Determine the (X, Y) coordinate at the center of the cell enclosing the given text.  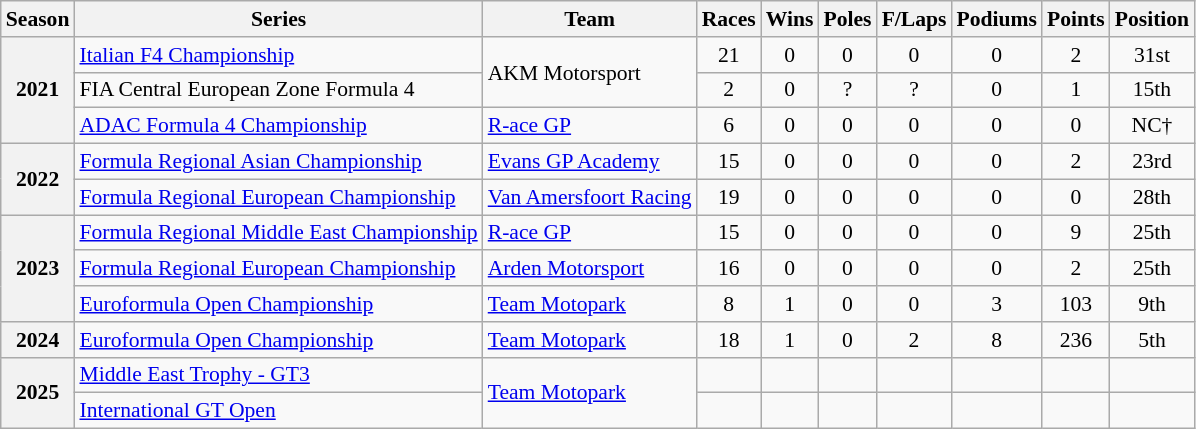
Podiums (996, 19)
19 (729, 197)
NC† (1152, 126)
Points (1076, 19)
Evans GP Academy (590, 162)
Wins (790, 19)
Team (590, 19)
2024 (38, 340)
International GT Open (278, 411)
21 (729, 55)
Series (278, 19)
5th (1152, 340)
3 (996, 304)
9th (1152, 304)
Poles (847, 19)
AKM Motorsport (590, 72)
F/Laps (914, 19)
2025 (38, 392)
2022 (38, 180)
FIA Central European Zone Formula 4 (278, 90)
2021 (38, 90)
ADAC Formula 4 Championship (278, 126)
Races (729, 19)
18 (729, 340)
28th (1152, 197)
16 (729, 269)
31st (1152, 55)
Formula Regional Asian Championship (278, 162)
15th (1152, 90)
23rd (1152, 162)
Arden Motorsport (590, 269)
103 (1076, 304)
6 (729, 126)
Season (38, 19)
Middle East Trophy - GT3 (278, 375)
Italian F4 Championship (278, 55)
9 (1076, 233)
236 (1076, 340)
Position (1152, 19)
Van Amersfoort Racing (590, 197)
Formula Regional Middle East Championship (278, 233)
2023 (38, 268)
